Search for the cell housing the specified text and yield its [X, Y] center coordinate. 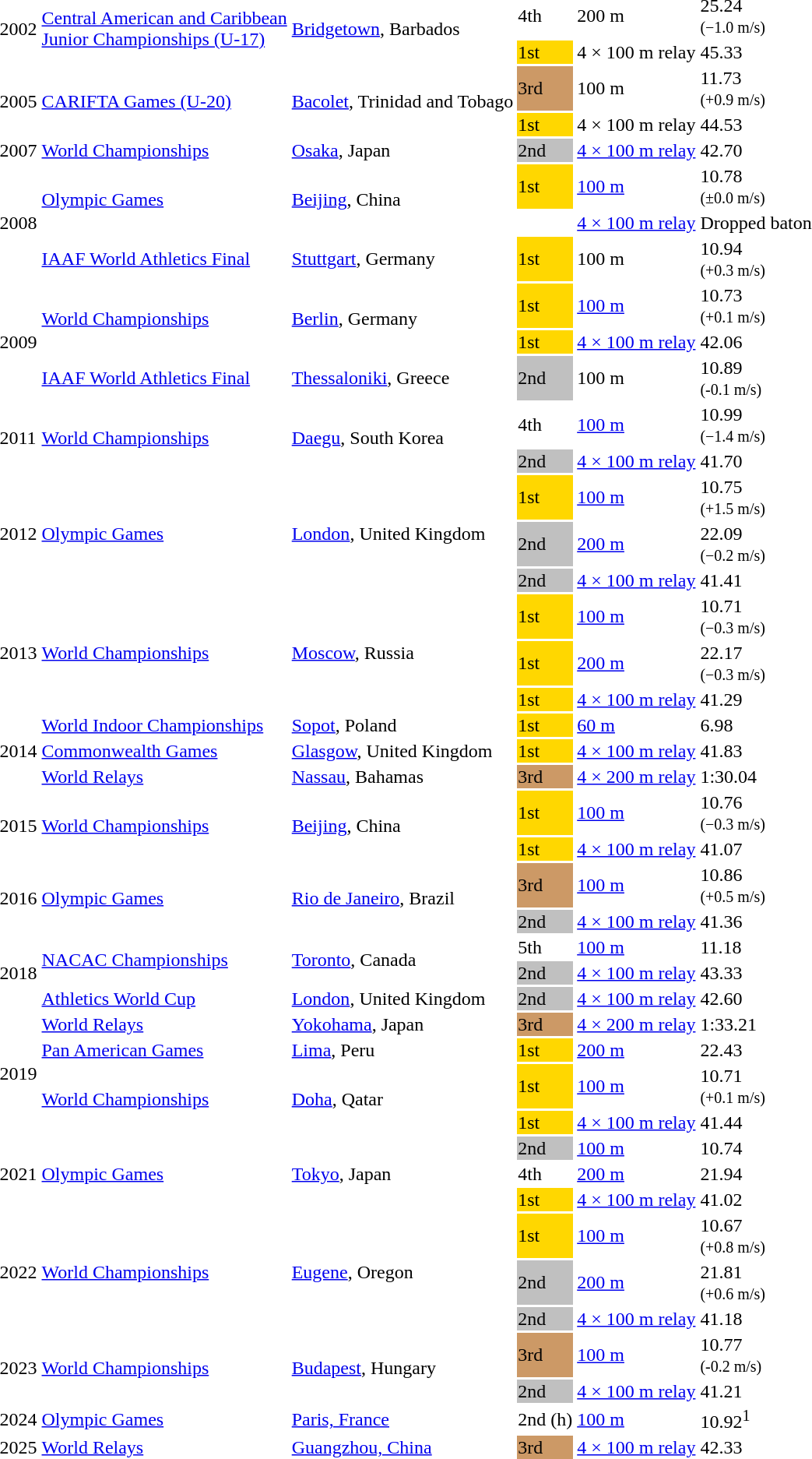
Paris, France [402, 1419]
2nd (h) [545, 1419]
Lima, Peru [402, 1050]
NACAC Championships [164, 960]
Thessaloniki, Greece [402, 379]
Commonwealth Games [164, 751]
Athletics World Cup [164, 999]
Sopot, Poland [402, 725]
60 m [637, 725]
Osaka, Japan [402, 150]
Toronto, Canada [402, 960]
Berlin, Germany [402, 319]
Rio de Janeiro, Brazil [402, 898]
Doha, Qatar [402, 1099]
Tokyo, Japan [402, 1174]
World Indoor Championships [164, 725]
Yokohama, Japan [402, 1024]
Nassau, Bahamas [402, 777]
Stuttgart, Germany [402, 259]
Pan American Games [164, 1050]
5th [545, 947]
Bacolet, Trinidad and Tobago [402, 101]
CARIFTA Games (U-20) [164, 101]
Guangzhou, China [402, 1447]
Moscow, Russia [402, 653]
Glasgow, United Kingdom [402, 751]
Budapest, Hungary [402, 1368]
Daegu, South Korea [402, 438]
Eugene, Oregon [402, 1272]
